Find where the given text appears and provide that cell's center as (x, y) coordinate. 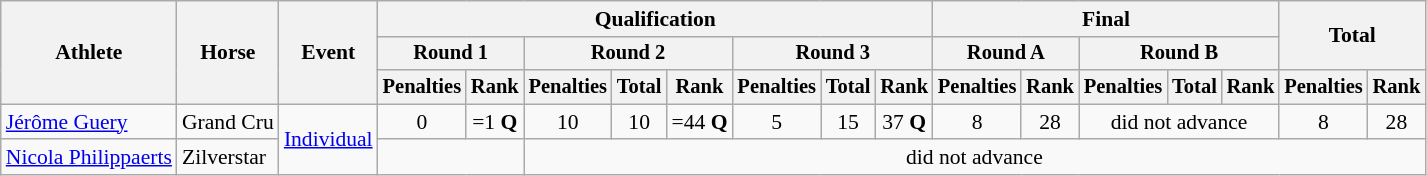
37 Q (904, 122)
Final (1106, 19)
Nicola Philippaerts (89, 158)
0 (422, 122)
=44 Q (699, 122)
Individual (328, 140)
Jérôme Guery (89, 122)
Horse (228, 52)
Round 2 (628, 54)
Zilverstar (228, 158)
Round 1 (451, 54)
Athlete (89, 52)
Event (328, 52)
Grand Cru (228, 122)
5 (777, 122)
Round 3 (833, 54)
Round A (1006, 54)
15 (848, 122)
Qualification (656, 19)
=1 Q (495, 122)
Round B (1179, 54)
